Output the (x, y) coordinate of the center of the cell containing the given text.  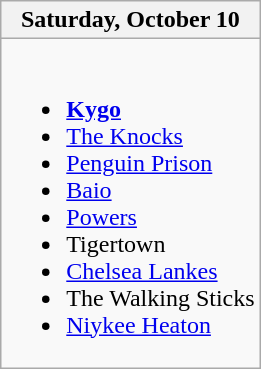
KygoThe KnocksPenguin PrisonBaioPowersTigertownChelsea LankesThe Walking SticksNiykee Heaton (130, 204)
Saturday, October 10 (130, 20)
